Identify which cell holds the provided text, then report its (X, Y) central coordinate. 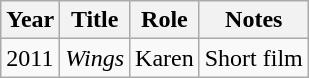
Wings (95, 58)
Title (95, 20)
Karen (165, 58)
Role (165, 20)
Year (30, 20)
Short film (254, 58)
Notes (254, 20)
2011 (30, 58)
